Determine the [x, y] coordinate at the center of the cell enclosing the given text.  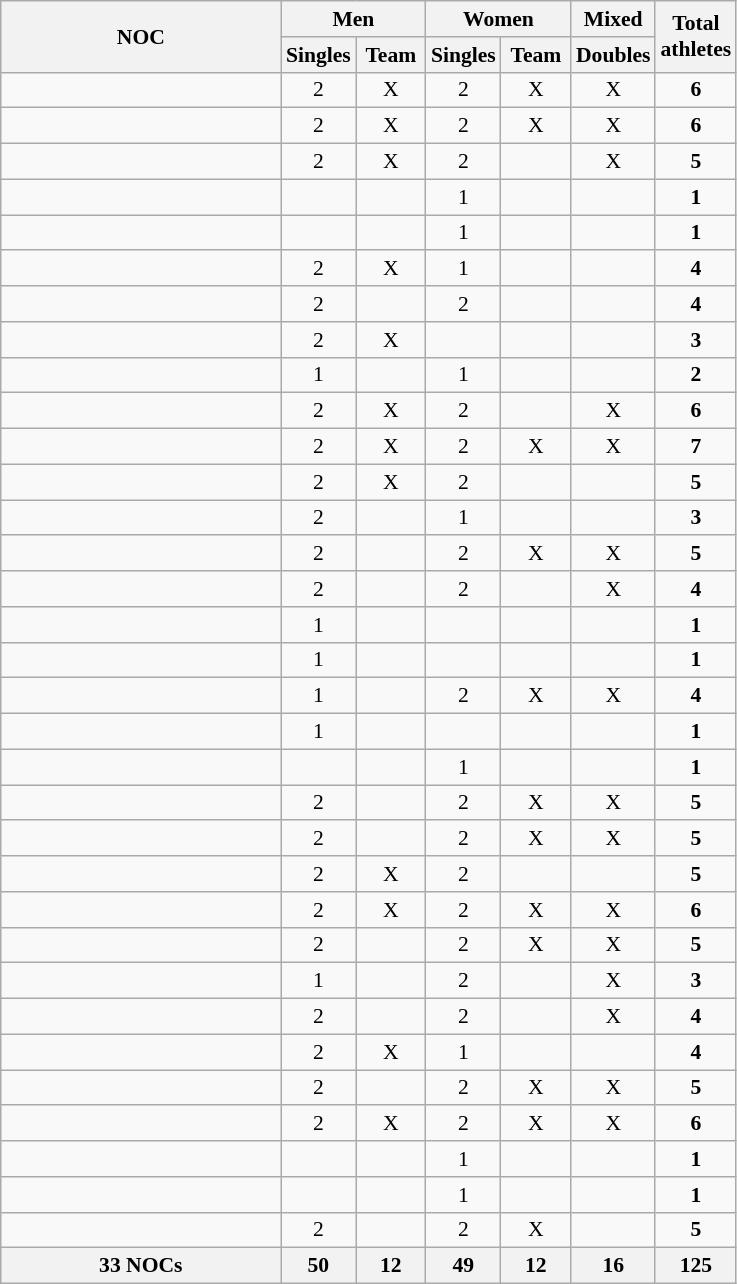
Mixed [614, 19]
33 NOCs [141, 1266]
Men [354, 19]
50 [318, 1266]
Doubles [614, 55]
49 [464, 1266]
Women [498, 19]
Totalathletes [696, 36]
7 [696, 447]
16 [614, 1266]
125 [696, 1266]
NOC [141, 36]
